Output the (x, y) coordinate of the center of the cell containing the given text.  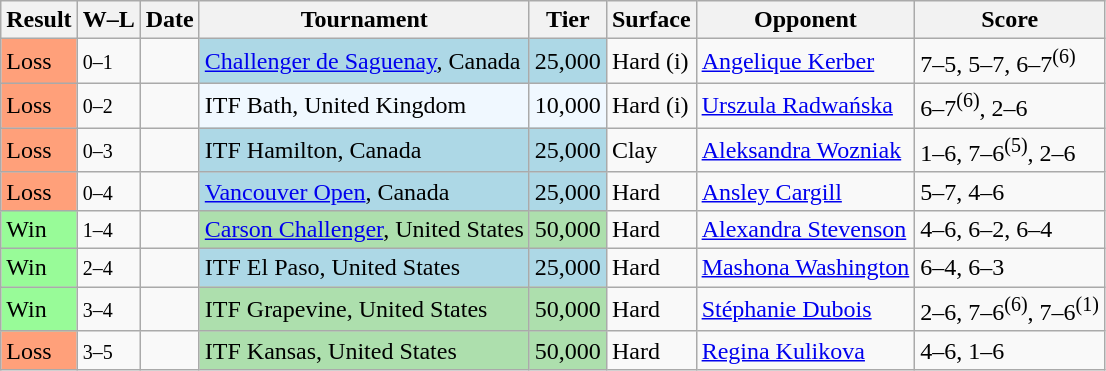
Angelique Kerber (806, 62)
ITF Bath, United Kingdom (364, 106)
0–4 (108, 191)
2–6, 7–6(6), 7–6(1) (1010, 310)
0–3 (108, 150)
Alexandra Stevenson (806, 230)
Date (170, 20)
3–4 (108, 310)
4–6, 1–6 (1010, 350)
0–2 (108, 106)
6–7(6), 2–6 (1010, 106)
Stéphanie Dubois (806, 310)
Tournament (364, 20)
1–6, 7–6(5), 2–6 (1010, 150)
10,000 (568, 106)
ITF Grapevine, United States (364, 310)
Ansley Cargill (806, 191)
1–4 (108, 230)
ITF El Paso, United States (364, 268)
Opponent (806, 20)
0–1 (108, 62)
2–4 (108, 268)
W–L (108, 20)
7–5, 5–7, 6–7(6) (1010, 62)
Carson Challenger, United States (364, 230)
Aleksandra Wozniak (806, 150)
3–5 (108, 350)
6–4, 6–3 (1010, 268)
5–7, 4–6 (1010, 191)
Urszula Radwańska (806, 106)
Vancouver Open, Canada (364, 191)
Mashona Washington (806, 268)
Challenger de Saguenay, Canada (364, 62)
4–6, 6–2, 6–4 (1010, 230)
Clay (651, 150)
Regina Kulikova (806, 350)
Tier (568, 20)
Result (39, 20)
ITF Kansas, United States (364, 350)
Surface (651, 20)
ITF Hamilton, Canada (364, 150)
Score (1010, 20)
